From the cell containing the given text, extract its center point as (X, Y) coordinate. 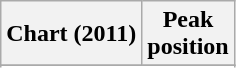
Peakposition (188, 34)
Chart (2011) (72, 34)
